Extract the (x, y) coordinate from the center of the cell holding the provided text.  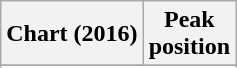
Peak position (189, 34)
Chart (2016) (72, 34)
